For the text-containing cell, return its midpoint in (X, Y) coordinate format. 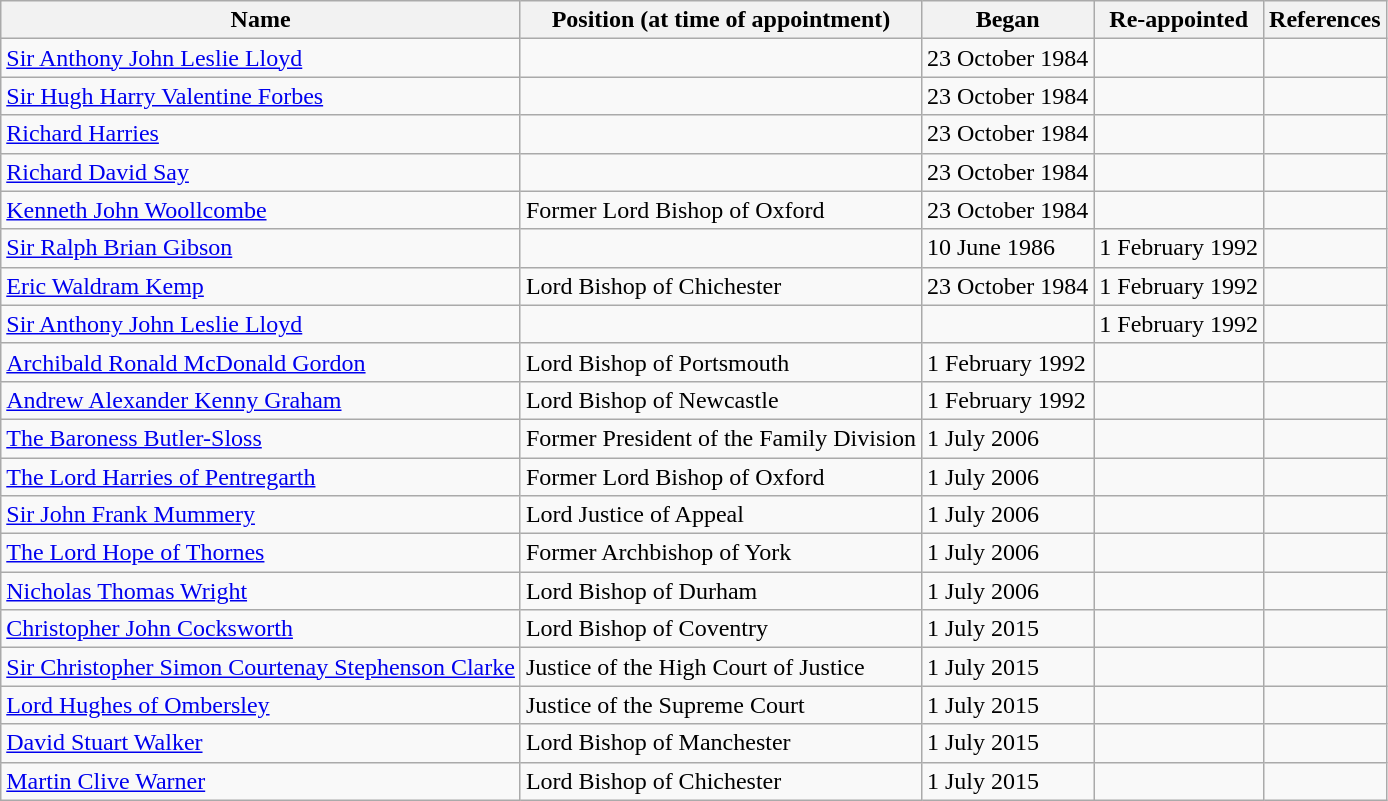
Name (261, 20)
Justice of the Supreme Court (720, 705)
Lord Hughes of Ombersley (261, 705)
Lord Bishop of Newcastle (720, 400)
10 June 1986 (1007, 248)
Former President of the Family Division (720, 438)
Began (1007, 20)
Sir Christopher Simon Courtenay Stephenson Clarke (261, 667)
References (1326, 20)
Justice of the High Court of Justice (720, 667)
Sir John Frank Mummery (261, 515)
The Lord Hope of Thornes (261, 553)
Re-appointed (1179, 20)
Nicholas Thomas Wright (261, 591)
Richard David Say (261, 172)
Eric Waldram Kemp (261, 286)
Richard Harries (261, 134)
The Baroness Butler-Sloss (261, 438)
Former Archbishop of York (720, 553)
Archibald Ronald McDonald Gordon (261, 362)
Sir Hugh Harry Valentine Forbes (261, 96)
Lord Bishop of Portsmouth (720, 362)
The Lord Harries of Pentregarth (261, 477)
Christopher John Cocksworth (261, 629)
Kenneth John Woollcombe (261, 210)
Lord Bishop of Durham (720, 591)
Martin Clive Warner (261, 781)
David Stuart Walker (261, 743)
Andrew Alexander Kenny Graham (261, 400)
Lord Justice of Appeal (720, 515)
Lord Bishop of Manchester (720, 743)
Lord Bishop of Coventry (720, 629)
Position (at time of appointment) (720, 20)
Sir Ralph Brian Gibson (261, 248)
